Return [x, y] of the center of cell containing provided text 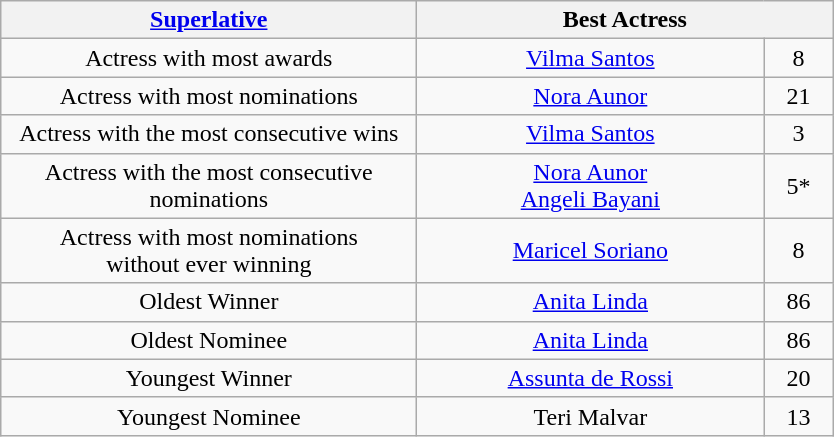
13 [798, 416]
Nora AunorAngeli Bayani [590, 186]
5* [798, 186]
Youngest Nominee [209, 416]
3 [798, 134]
Best Actress [625, 20]
Oldest Winner [209, 302]
Maricel Soriano [590, 250]
Nora Aunor [590, 96]
20 [798, 378]
Superlative [209, 20]
21 [798, 96]
Youngest Winner [209, 378]
Actress with the most consecutive wins [209, 134]
Actress with most nominations [209, 96]
Actress with most awards [209, 58]
Teri Malvar [590, 416]
Assunta de Rossi [590, 378]
Oldest Nominee [209, 340]
Actress with most nominations without ever winning [209, 250]
Actress with the most consecutive nominations [209, 186]
